Return [x, y] of the center of cell containing provided text 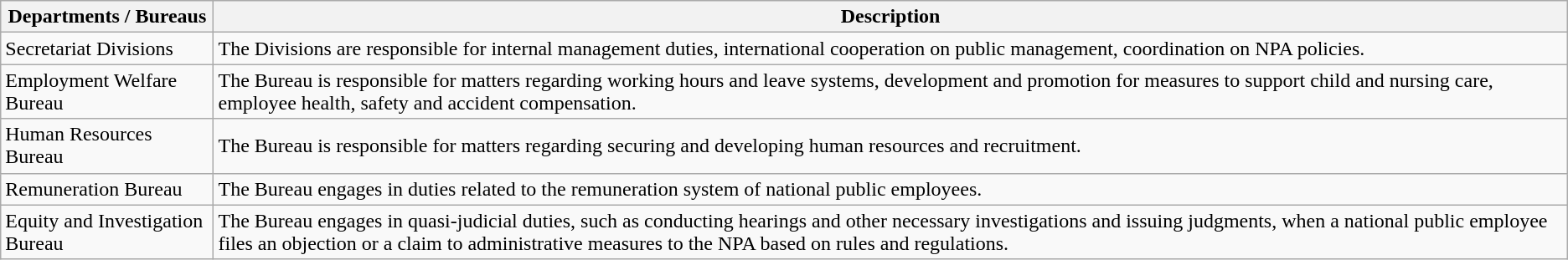
Secretariat Divisions [107, 48]
Equity and Investigation Bureau [107, 232]
The Divisions are responsible for internal management duties, international cooperation on public management, coordination on NPA policies. [890, 48]
Remuneration Bureau [107, 189]
The Bureau is responsible for matters regarding securing and developing human resources and recruitment. [890, 145]
Description [890, 17]
Departments / Bureaus [107, 17]
Employment Welfare Bureau [107, 92]
The Bureau engages in duties related to the remuneration system of national public employees. [890, 189]
Human Resources Bureau [107, 145]
